Output the [x, y] coordinate of the center of the cell containing the given text.  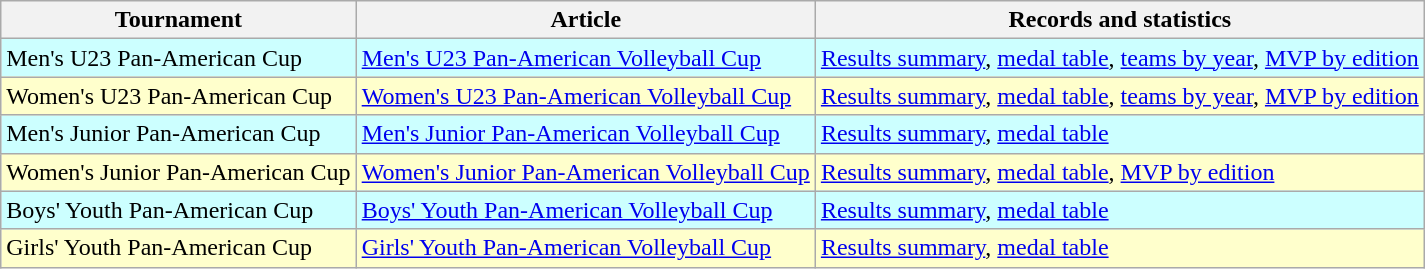
Men's Junior Pan-American Cup [178, 134]
Women's U23 Pan-American Volleyball Cup [586, 96]
Results summary, medal table, MVP by edition [1120, 172]
Girls' Youth Pan-American Volleyball Cup [586, 248]
Women's U23 Pan-American Cup [178, 96]
Men's Junior Pan-American Volleyball Cup [586, 134]
Records and statistics [1120, 20]
Article [586, 20]
Men's U23 Pan-American Volleyball Cup [586, 58]
Boys' Youth Pan-American Volleyball Cup [586, 210]
Women's Junior Pan-American Volleyball Cup [586, 172]
Girls' Youth Pan-American Cup [178, 248]
Tournament [178, 20]
Men's U23 Pan-American Cup [178, 58]
Women's Junior Pan-American Cup [178, 172]
Boys' Youth Pan-American Cup [178, 210]
